Extract the (x, y) coordinate from the center of the cell holding the provided text.  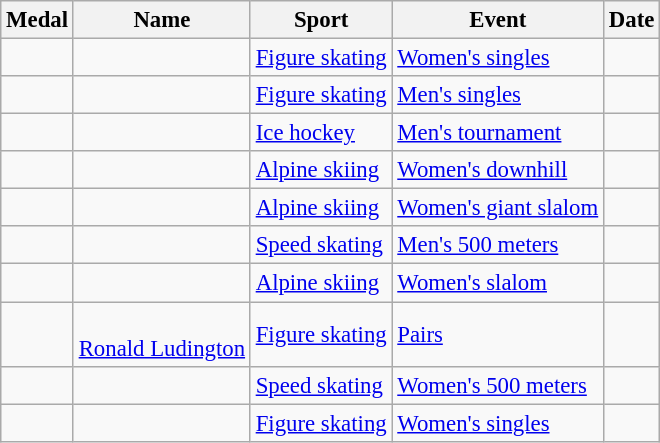
Ronald Ludington (162, 334)
Event (498, 20)
Date (632, 20)
Women's slalom (498, 283)
Pairs (498, 334)
Name (162, 20)
Men's singles (498, 95)
Men's 500 meters (498, 245)
Ice hockey (321, 133)
Women's giant slalom (498, 208)
Women's 500 meters (498, 385)
Sport (321, 20)
Medal (38, 20)
Women's downhill (498, 170)
Men's tournament (498, 133)
